Scan for the cell matching the given text and deliver its (X, Y) coordinate at center. 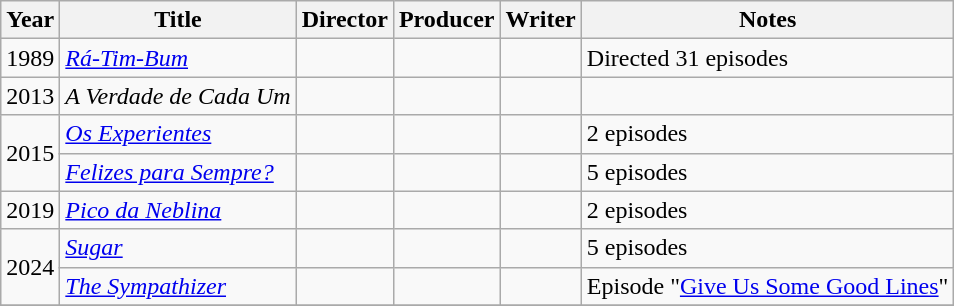
Director (344, 20)
Writer (540, 20)
Felizes para Sempre? (178, 172)
2024 (30, 267)
2015 (30, 153)
A Verdade de Cada Um (178, 96)
2013 (30, 96)
Sugar (178, 248)
Notes (768, 20)
The Sympathizer (178, 286)
Directed 31 episodes (768, 58)
Episode "Give Us Some Good Lines" (768, 286)
Os Experientes (178, 134)
2019 (30, 210)
Pico da Neblina (178, 210)
Year (30, 20)
Rá-Tim-Bum (178, 58)
Title (178, 20)
1989 (30, 58)
Producer (446, 20)
